Search for the cell housing the specified text and yield its (X, Y) center coordinate. 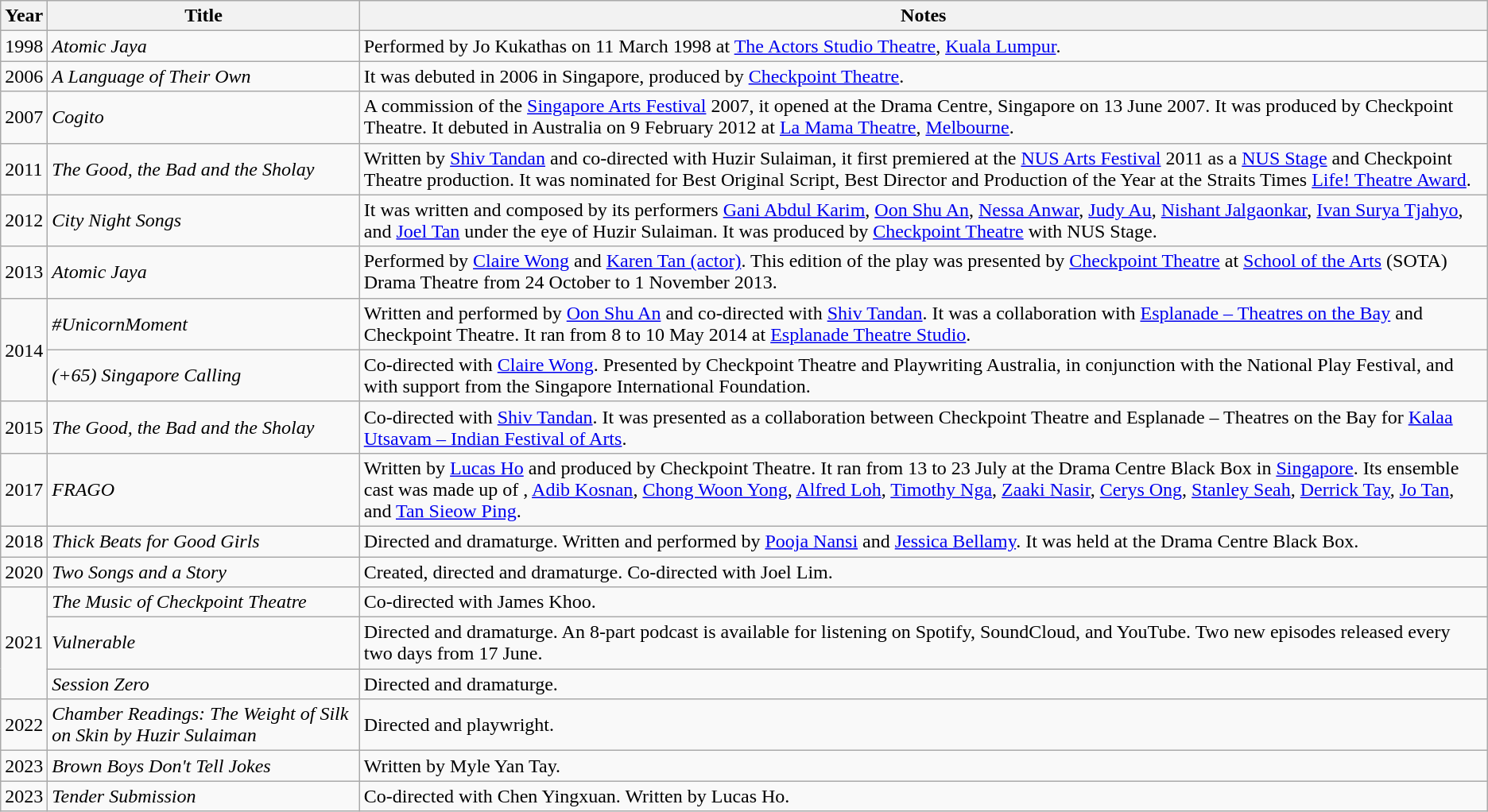
Brown Boys Don't Tell Jokes (203, 766)
Chamber Readings: The Weight of Silk on Skin by Huzir Sulaiman (203, 725)
2013 (24, 272)
2022 (24, 725)
Session Zero (203, 684)
Tender Submission (203, 796)
Cogito (203, 118)
2020 (24, 571)
FRAGO (203, 489)
Directed and dramaturge. Written and performed by Pooja Nansi and Jessica Bellamy. It was held at the Drama Centre Black Box. (924, 541)
2014 (24, 350)
Notes (924, 16)
Year (24, 16)
Performed by Jo Kukathas on 11 March 1998 at The Actors Studio Theatre, Kuala Lumpur. (924, 46)
It was debuted in 2006 in Singapore, produced by Checkpoint Theatre. (924, 76)
2015 (24, 427)
Directed and dramaturge. (924, 684)
2011 (24, 168)
Co-directed with Chen Yingxuan. Written by Lucas Ho. (924, 796)
Co-directed with James Khoo. (924, 602)
#UnicornMoment (203, 324)
Directed and playwright. (924, 725)
Title (203, 16)
2017 (24, 489)
Vulnerable (203, 644)
2006 (24, 76)
1998 (24, 46)
Thick Beats for Good Girls (203, 541)
Two Songs and a Story (203, 571)
City Night Songs (203, 221)
2012 (24, 221)
2018 (24, 541)
2007 (24, 118)
The Music of Checkpoint Theatre (203, 602)
Created, directed and dramaturge. Co-directed with Joel Lim. (924, 571)
Written by Myle Yan Tay. (924, 766)
2021 (24, 644)
A Language of Their Own (203, 76)
(+65) Singapore Calling (203, 375)
